Return [x, y] of the center of cell containing provided text 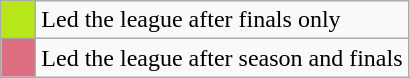
Led the league after finals only [222, 20]
Led the league after season and finals [222, 58]
